Detect which cell encompasses the target text, then output its (x, y) center coordinate. 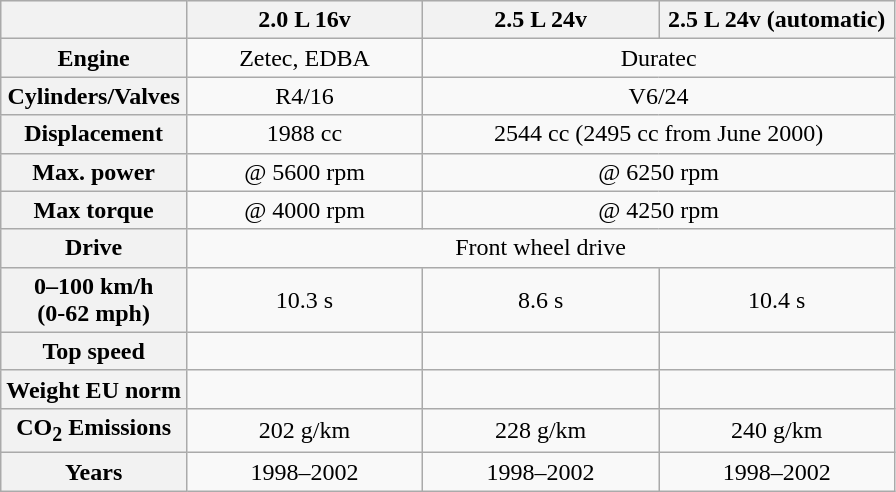
10.3 s (304, 300)
@ 6250 rpm (659, 172)
Cylinders/Valves (94, 96)
Drive (94, 248)
2.5 L 24v (541, 20)
Displacement (94, 134)
Duratec (659, 58)
240 g/km (777, 430)
2.5 L 24v (automatic) (777, 20)
10.4 s (777, 300)
202 g/km (304, 430)
CO2 Emissions (94, 430)
228 g/km (541, 430)
@ 4000 rpm (304, 210)
R4/16 (304, 96)
@ 5600 rpm (304, 172)
8.6 s (541, 300)
Weight EU norm (94, 389)
Max torque (94, 210)
2544 cc (2495 cc from June 2000) (659, 134)
1988 cc (304, 134)
@ 4250 rpm (659, 210)
Zetec, EDBA (304, 58)
Engine (94, 58)
V6/24 (659, 96)
Years (94, 472)
2.0 L 16v (304, 20)
Top speed (94, 351)
Front wheel drive (540, 248)
0–100 km/h(0-62 mph) (94, 300)
Max. power (94, 172)
